Capture the cell that displays the provided text and extract its (x, y) central coordinate. 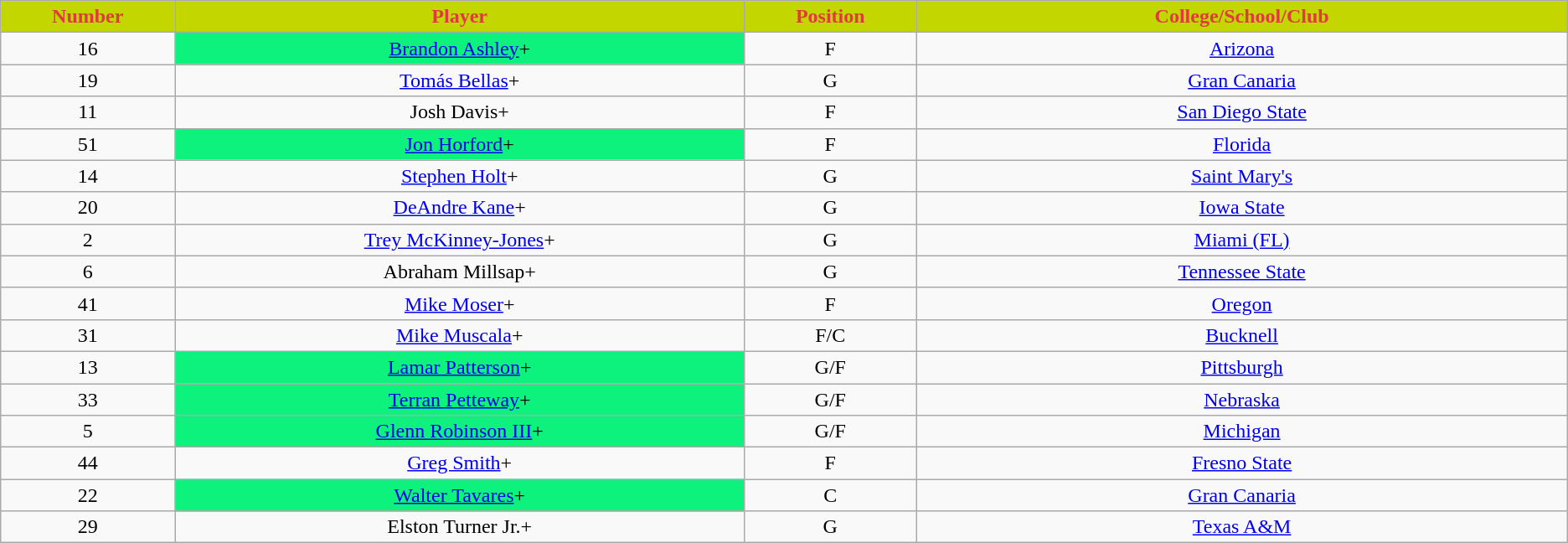
11 (88, 112)
5 (88, 432)
Iowa State (1241, 208)
Lamar Patterson+ (460, 367)
Mike Muscala+ (460, 335)
Michigan (1241, 432)
Terran Petteway+ (460, 400)
Jon Horford+ (460, 144)
41 (88, 303)
Pittsburgh (1241, 367)
Tennessee State (1241, 271)
Saint Mary's (1241, 176)
Tomás Bellas+ (460, 80)
Josh Davis+ (460, 112)
Position (831, 17)
Oregon (1241, 303)
6 (88, 271)
DeAndre Kane+ (460, 208)
San Diego State (1241, 112)
F/C (831, 335)
College/School/Club (1241, 17)
Miami (FL) (1241, 240)
31 (88, 335)
Florida (1241, 144)
51 (88, 144)
16 (88, 49)
44 (88, 463)
Abraham Millsap+ (460, 271)
Brandon Ashley+ (460, 49)
C (831, 495)
Stephen Holt+ (460, 176)
Mike Moser+ (460, 303)
29 (88, 527)
Nebraska (1241, 400)
Elston Turner Jr.+ (460, 527)
19 (88, 80)
33 (88, 400)
Bucknell (1241, 335)
20 (88, 208)
Texas A&M (1241, 527)
Trey McKinney-Jones+ (460, 240)
14 (88, 176)
Arizona (1241, 49)
Player (460, 17)
Walter Tavares+ (460, 495)
22 (88, 495)
Greg Smith+ (460, 463)
Fresno State (1241, 463)
Number (88, 17)
Glenn Robinson III+ (460, 432)
13 (88, 367)
2 (88, 240)
